Output the (X, Y) coordinate of the center of the cell containing the given text.  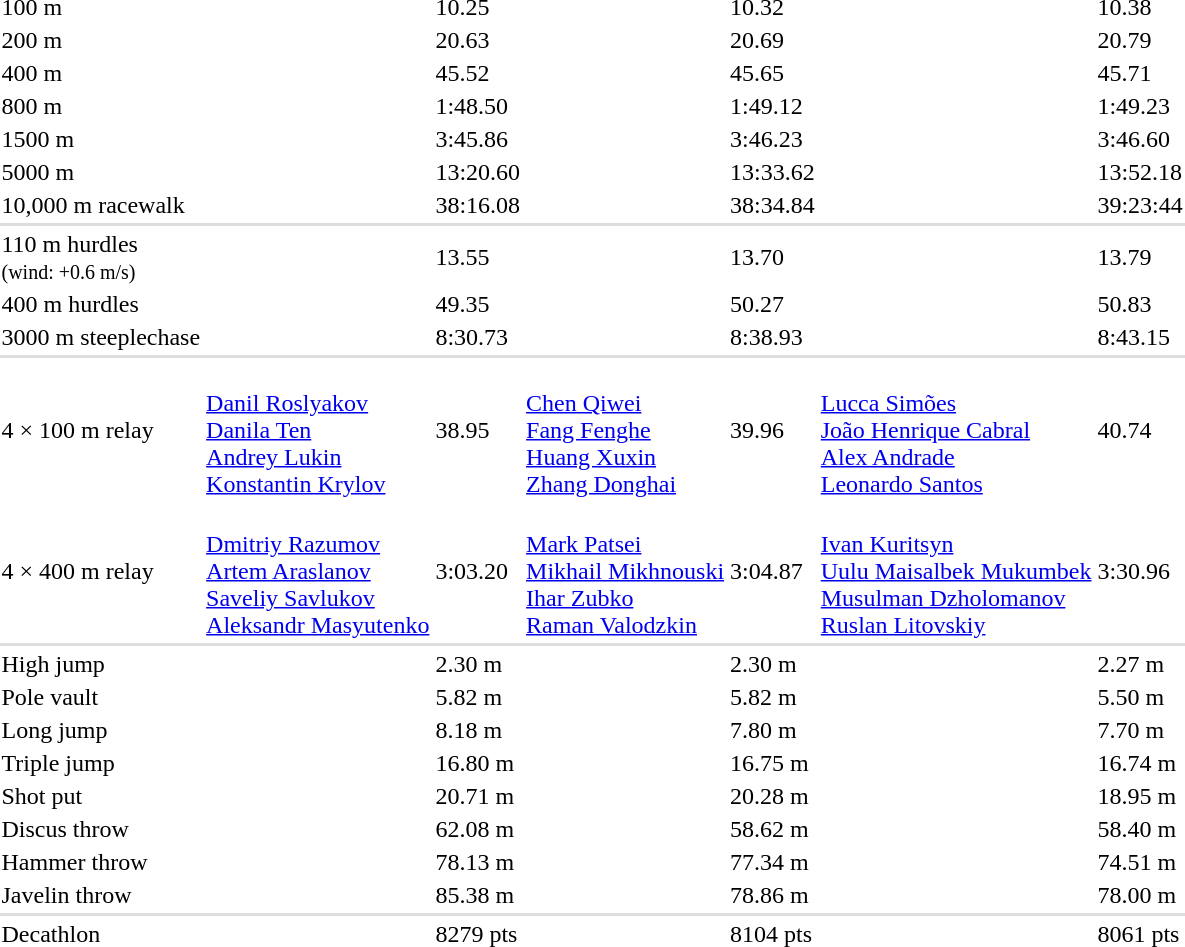
3:04.87 (773, 571)
Mark PatseiMikhail MikhnouskiIhar ZubkoRaman Valodzkin (626, 571)
13:33.62 (773, 172)
16.74 m (1140, 763)
38.95 (478, 430)
39.96 (773, 430)
50.83 (1140, 304)
16.80 m (478, 763)
3:46.23 (773, 139)
200 m (101, 40)
Pole vault (101, 697)
10,000 m racewalk (101, 205)
78.00 m (1140, 895)
Dmitriy RazumovArtem AraslanovSaveliy SavlukovAleksandr Masyutenko (318, 571)
800 m (101, 106)
Danil RoslyakovDanila TenAndrey LukinKonstantin Krylov (318, 430)
Chen QiweiFang FengheHuang XuxinZhang Donghai (626, 430)
7.80 m (773, 730)
58.40 m (1140, 829)
Shot put (101, 796)
13:52.18 (1140, 172)
40.74 (1140, 430)
4 × 400 m relay (101, 571)
1500 m (101, 139)
39:23:44 (1140, 205)
3:30.96 (1140, 571)
8:30.73 (478, 337)
7.70 m (1140, 730)
20.69 (773, 40)
Lucca SimõesJoão Henrique CabralAlex AndradeLeonardo Santos (956, 430)
110 m hurdles(wind: +0.6 m/s) (101, 258)
20.63 (478, 40)
20.71 m (478, 796)
Long jump (101, 730)
13:20.60 (478, 172)
Hammer throw (101, 862)
50.27 (773, 304)
8:43.15 (1140, 337)
74.51 m (1140, 862)
78.86 m (773, 895)
58.62 m (773, 829)
62.08 m (478, 829)
Discus throw (101, 829)
3:45.86 (478, 139)
Ivan KuritsynUulu Maisalbek MukumbekMusulman DzholomanovRuslan Litovskiy (956, 571)
20.79 (1140, 40)
5.50 m (1140, 697)
5000 m (101, 172)
3:03.20 (478, 571)
400 m hurdles (101, 304)
Javelin throw (101, 895)
3:46.60 (1140, 139)
78.13 m (478, 862)
8:38.93 (773, 337)
38:16.08 (478, 205)
2.27 m (1140, 664)
8.18 m (478, 730)
4 × 100 m relay (101, 430)
1:49.23 (1140, 106)
1:49.12 (773, 106)
18.95 m (1140, 796)
38:34.84 (773, 205)
13.79 (1140, 258)
45.71 (1140, 73)
49.35 (478, 304)
400 m (101, 73)
Triple jump (101, 763)
85.38 m (478, 895)
45.65 (773, 73)
77.34 m (773, 862)
16.75 m (773, 763)
20.28 m (773, 796)
High jump (101, 664)
45.52 (478, 73)
3000 m steeplechase (101, 337)
1:48.50 (478, 106)
13.70 (773, 258)
13.55 (478, 258)
